Detect which cell encompasses the target text, then output its [x, y] center coordinate. 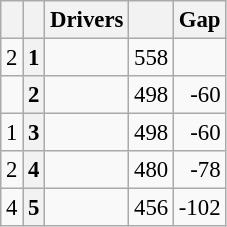
Drivers [87, 20]
480 [152, 170]
456 [152, 208]
Gap [199, 20]
-78 [199, 170]
3 [34, 133]
558 [152, 58]
5 [34, 208]
-102 [199, 208]
